Return (X, Y) of the center of cell containing provided text 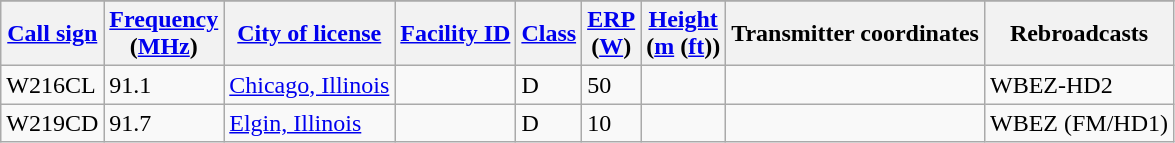
Transmitter coordinates (856, 34)
W216CL (52, 85)
Chicago, Illinois (310, 85)
Facility ID (456, 34)
Class (549, 34)
Frequency(MHz) (164, 34)
Call sign (52, 34)
91.1 (164, 85)
City of license (310, 34)
Height(m (ft)) (684, 34)
91.7 (164, 123)
WBEZ (FM/HD1) (1078, 123)
W219CD (52, 123)
ERP(W) (612, 34)
10 (612, 123)
50 (612, 85)
Rebroadcasts (1078, 34)
WBEZ-HD2 (1078, 85)
Elgin, Illinois (310, 123)
